Identify which cell holds the provided text, then report its (X, Y) central coordinate. 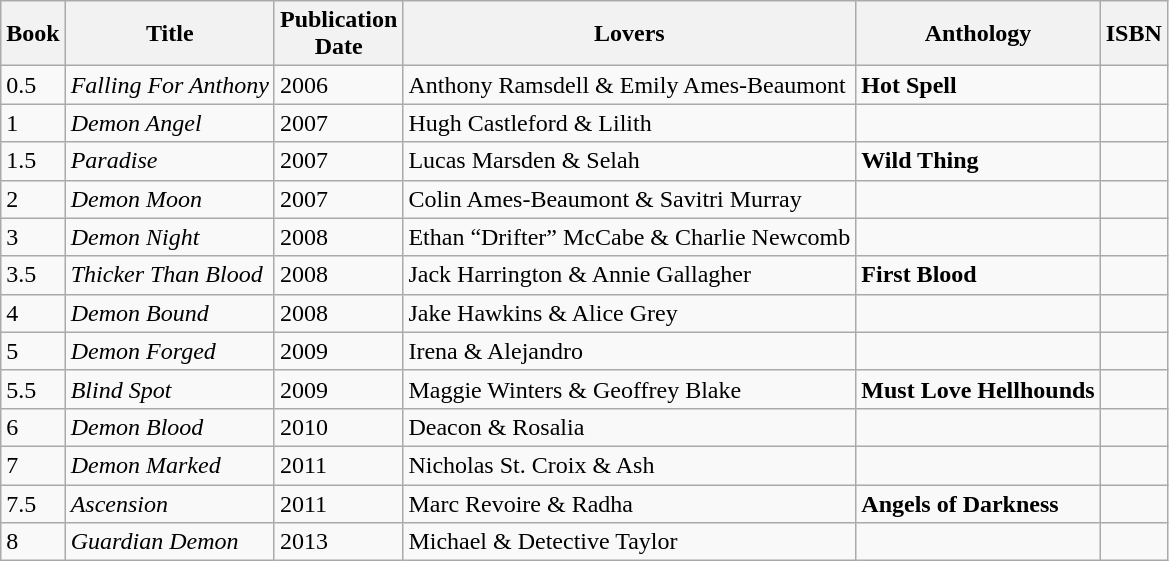
5.5 (33, 389)
Ascension (170, 503)
Demon Night (170, 237)
Anthony Ramsdell & Emily Ames-Beaumont (630, 85)
PublicationDate (338, 34)
Demon Forged (170, 351)
Nicholas St. Croix & Ash (630, 465)
Anthology (978, 34)
Paradise (170, 161)
Maggie Winters & Geoffrey Blake (630, 389)
1 (33, 123)
7.5 (33, 503)
Jack Harrington & Annie Gallagher (630, 275)
Demon Blood (170, 427)
Angels of Darkness (978, 503)
2 (33, 199)
Lucas Marsden & Selah (630, 161)
Michael & Detective Taylor (630, 542)
Irena & Alejandro (630, 351)
5 (33, 351)
Must Love Hellhounds (978, 389)
Blind Spot (170, 389)
2006 (338, 85)
6 (33, 427)
2013 (338, 542)
Jake Hawkins & Alice Grey (630, 313)
Falling For Anthony (170, 85)
Deacon & Rosalia (630, 427)
Title (170, 34)
Demon Moon (170, 199)
Guardian Demon (170, 542)
Hugh Castleford & Lilith (630, 123)
4 (33, 313)
First Blood (978, 275)
Demon Bound (170, 313)
2010 (338, 427)
3 (33, 237)
Demon Angel (170, 123)
Ethan “Drifter” McCabe & Charlie Newcomb (630, 237)
Hot Spell (978, 85)
7 (33, 465)
1.5 (33, 161)
Thicker Than Blood (170, 275)
Marc Revoire & Radha (630, 503)
0.5 (33, 85)
Book (33, 34)
Lovers (630, 34)
Wild Thing (978, 161)
Demon Marked (170, 465)
3.5 (33, 275)
ISBN (1134, 34)
Colin Ames-Beaumont & Savitri Murray (630, 199)
8 (33, 542)
